Scan for the cell matching the given text and deliver its (x, y) coordinate at center. 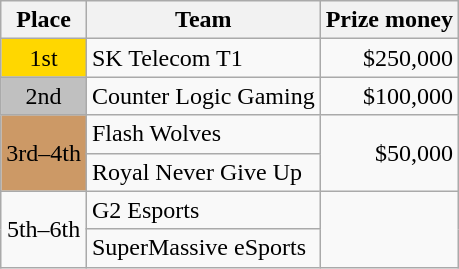
SuperMassive eSports (203, 248)
Royal Never Give Up (203, 172)
Team (203, 20)
5th–6th (44, 229)
Counter Logic Gaming (203, 96)
Flash Wolves (203, 134)
$50,000 (389, 153)
Prize money (389, 20)
1st (44, 58)
G2 Esports (203, 210)
$100,000 (389, 96)
SK Telecom T1 (203, 58)
2nd (44, 96)
Place (44, 20)
$250,000 (389, 58)
3rd–4th (44, 153)
